Scan for the cell matching the given text and deliver its [x, y] coordinate at center. 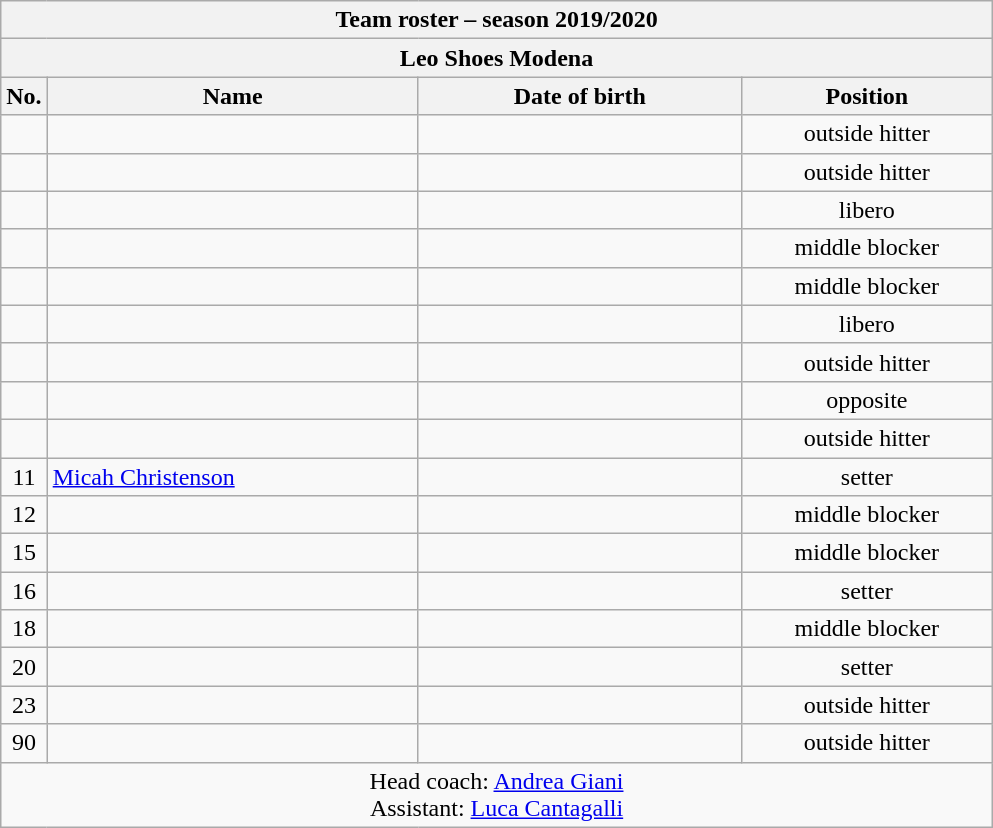
opposite [866, 400]
Team roster – season 2019/2020 [497, 20]
16 [24, 591]
Leo Shoes Modena [497, 58]
23 [24, 705]
12 [24, 515]
Name [232, 96]
90 [24, 743]
Date of birth [580, 96]
20 [24, 667]
Position [866, 96]
15 [24, 553]
Micah Christenson [232, 477]
18 [24, 629]
No. [24, 96]
11 [24, 477]
Head coach: Andrea GianiAssistant: Luca Cantagalli [497, 794]
